Return [X, Y] of the center of cell containing provided text 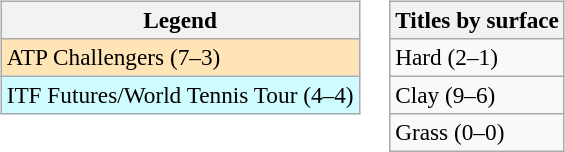
Clay (9–6) [478, 95]
ITF Futures/World Tennis Tour (4–4) [180, 95]
Titles by surface [478, 20]
Grass (0–0) [478, 133]
Legend [180, 20]
ATP Challengers (7–3) [180, 57]
Hard (2–1) [478, 57]
